Locate the cell with the specified text and output its [X, Y] center coordinate. 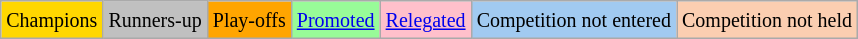
Promoted [336, 20]
Relegated [426, 20]
Runners-up [155, 20]
Champions [52, 20]
Competition not entered [574, 20]
Competition not held [766, 20]
Play-offs [249, 20]
